Scan for the cell matching the given text and deliver its [X, Y] coordinate at center. 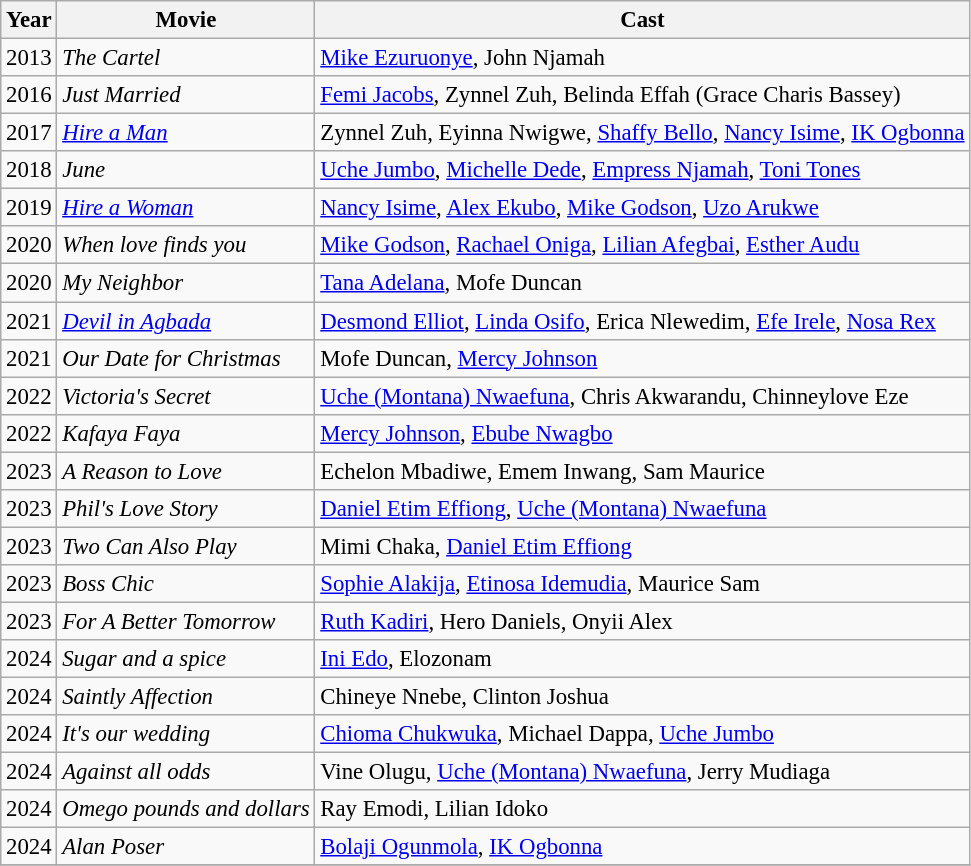
Devil in Agbada [186, 321]
Femi Jacobs, Zynnel Zuh, Belinda Effah (Grace Charis Bassey) [642, 95]
Echelon Mbadiwe, Emem Inwang, Sam Maurice [642, 471]
Movie [186, 20]
Kafaya Faya [186, 433]
Chineye Nnebe, Clinton Joshua [642, 697]
Omego pounds and dollars [186, 809]
Mike Ezuruonye, John Njamah [642, 58]
Daniel Etim Effiong, Uche (Montana) Nwaefuna [642, 509]
Against all odds [186, 772]
Alan Poser [186, 847]
Desmond Elliot, Linda Osifo, Erica Nlewedim, Efe Irele, Nosa Rex [642, 321]
Nancy Isime, Alex Ekubo, Mike Godson, Uzo Arukwe [642, 208]
Hire a Woman [186, 208]
2018 [29, 170]
Our Date for Christmas [186, 358]
Bolaji Ogunmola, IK Ogbonna [642, 847]
Tana Adelana, Mofe Duncan [642, 283]
Saintly Affection [186, 697]
Just Married [186, 95]
Ini Edo, Elozonam [642, 659]
Sugar and a spice [186, 659]
For A Better Tomorrow [186, 621]
Hire a Man [186, 133]
Ruth Kadiri, Hero Daniels, Onyii Alex [642, 621]
Vine Olugu, Uche (Montana) Nwaefuna, Jerry Mudiaga [642, 772]
The Cartel [186, 58]
2017 [29, 133]
When love finds you [186, 245]
Mofe Duncan, Mercy Johnson [642, 358]
2019 [29, 208]
Phil's Love Story [186, 509]
Uche (Montana) Nwaefuna, Chris Akwarandu, Chinneylove Eze [642, 396]
Sophie Alakija, Etinosa Idemudia, Maurice Sam [642, 584]
Chioma Chukwuka, Michael Dappa, Uche Jumbo [642, 734]
Mike Godson, Rachael Oniga, Lilian Afegbai, Esther Audu [642, 245]
Mimi Chaka, Daniel Etim Effiong [642, 546]
June [186, 170]
My Neighbor [186, 283]
2016 [29, 95]
Ray Emodi, Lilian Idoko [642, 809]
It's our wedding [186, 734]
Zynnel Zuh, Eyinna Nwigwe, Shaffy Bello, Nancy Isime, IK Ogbonna [642, 133]
Cast [642, 20]
Boss Chic [186, 584]
Year [29, 20]
2013 [29, 58]
Two Can Also Play [186, 546]
Uche Jumbo, Michelle Dede, Empress Njamah, Toni Tones [642, 170]
Victoria's Secret [186, 396]
A Reason to Love [186, 471]
Mercy Johnson, Ebube Nwagbo [642, 433]
